Extract the [x, y] coordinate from the center of the cell holding the provided text.  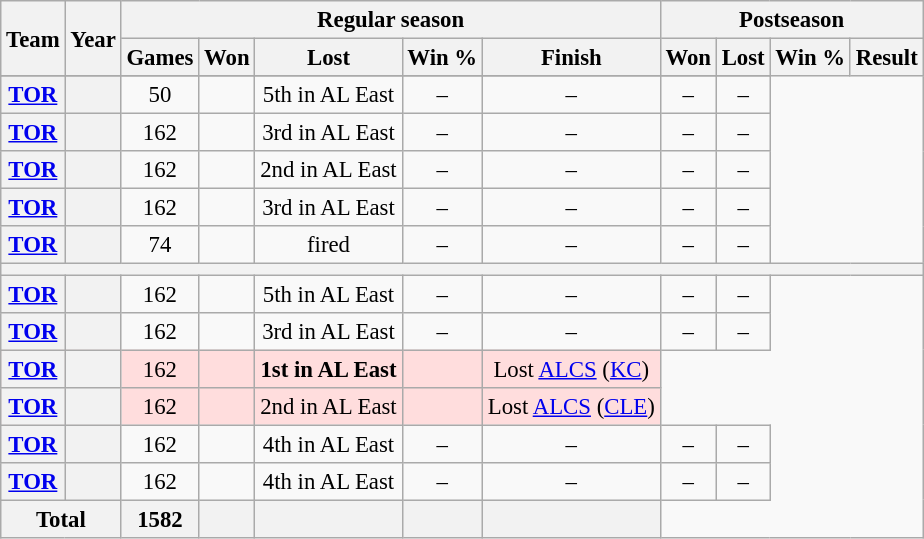
Games [160, 58]
fired [328, 245]
50 [160, 95]
74 [160, 245]
1st in AL East [328, 369]
Postseason [792, 20]
Lost ALCS (CLE) [571, 406]
Team [33, 38]
Result [886, 58]
1582 [160, 519]
Regular season [390, 20]
Total [61, 519]
Lost ALCS (KC) [571, 369]
Year [93, 38]
Finish [571, 58]
